Find where the given text appears and provide that cell's center as (X, Y) coordinate. 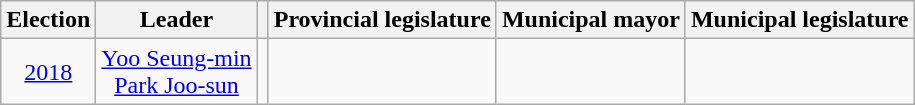
Provincial legislature (382, 20)
Election (48, 20)
Leader (176, 20)
Municipal mayor (590, 20)
2018 (48, 72)
Yoo Seung-minPark Joo-sun (176, 72)
Municipal legislature (800, 20)
